Extract the (X, Y) coordinate from the center of the cell holding the provided text.  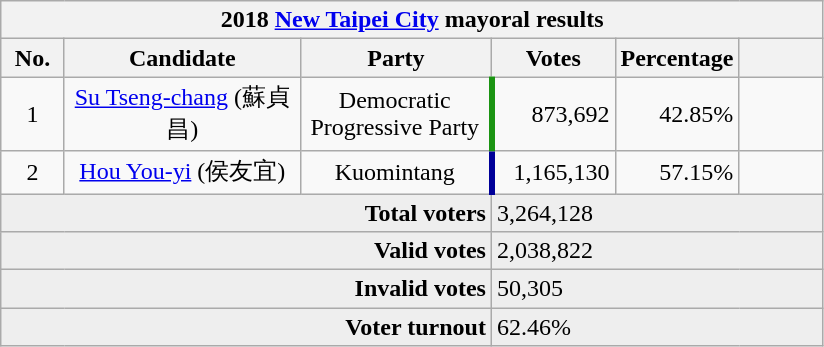
1,165,130 (553, 172)
Democratic Progressive Party (396, 114)
Votes (553, 58)
62.46% (657, 327)
Valid votes (246, 251)
1 (33, 114)
2,038,822 (657, 251)
2 (33, 172)
873,692 (553, 114)
Kuomintang (396, 172)
3,264,128 (657, 213)
Party (396, 58)
57.15% (677, 172)
42.85% (677, 114)
Su Tseng-chang (蘇貞昌) (182, 114)
Hou You-yi (侯友宜) (182, 172)
Invalid votes (246, 289)
2018 New Taipei City mayoral results (412, 20)
50,305 (657, 289)
Total voters (246, 213)
Percentage (677, 58)
No. (33, 58)
Candidate (182, 58)
Voter turnout (246, 327)
